For the text-containing cell, return its midpoint in (X, Y) coordinate format. 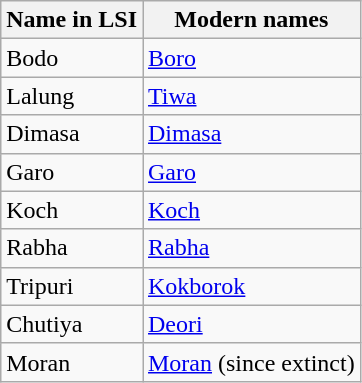
Moran (since extinct) (251, 362)
Boro (251, 58)
Tripuri (72, 286)
Deori (251, 324)
Bodo (72, 58)
Chutiya (72, 324)
Modern names (251, 20)
Tiwa (251, 96)
Moran (72, 362)
Lalung (72, 96)
Kokborok (251, 286)
Name in LSI (72, 20)
